Capture the cell that displays the provided text and extract its (X, Y) central coordinate. 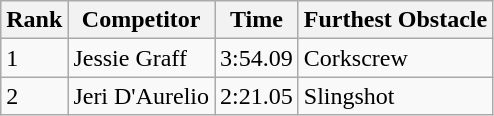
Jeri D'Aurelio (142, 96)
3:54.09 (257, 58)
Corkscrew (395, 58)
1 (34, 58)
Furthest Obstacle (395, 20)
2 (34, 96)
Jessie Graff (142, 58)
Rank (34, 20)
Time (257, 20)
Slingshot (395, 96)
Competitor (142, 20)
2:21.05 (257, 96)
